Return [x, y] of the center of cell containing provided text 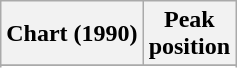
Peakposition [189, 34]
Chart (1990) [72, 34]
